Output the (x, y) coordinate of the center of the cell containing the given text.  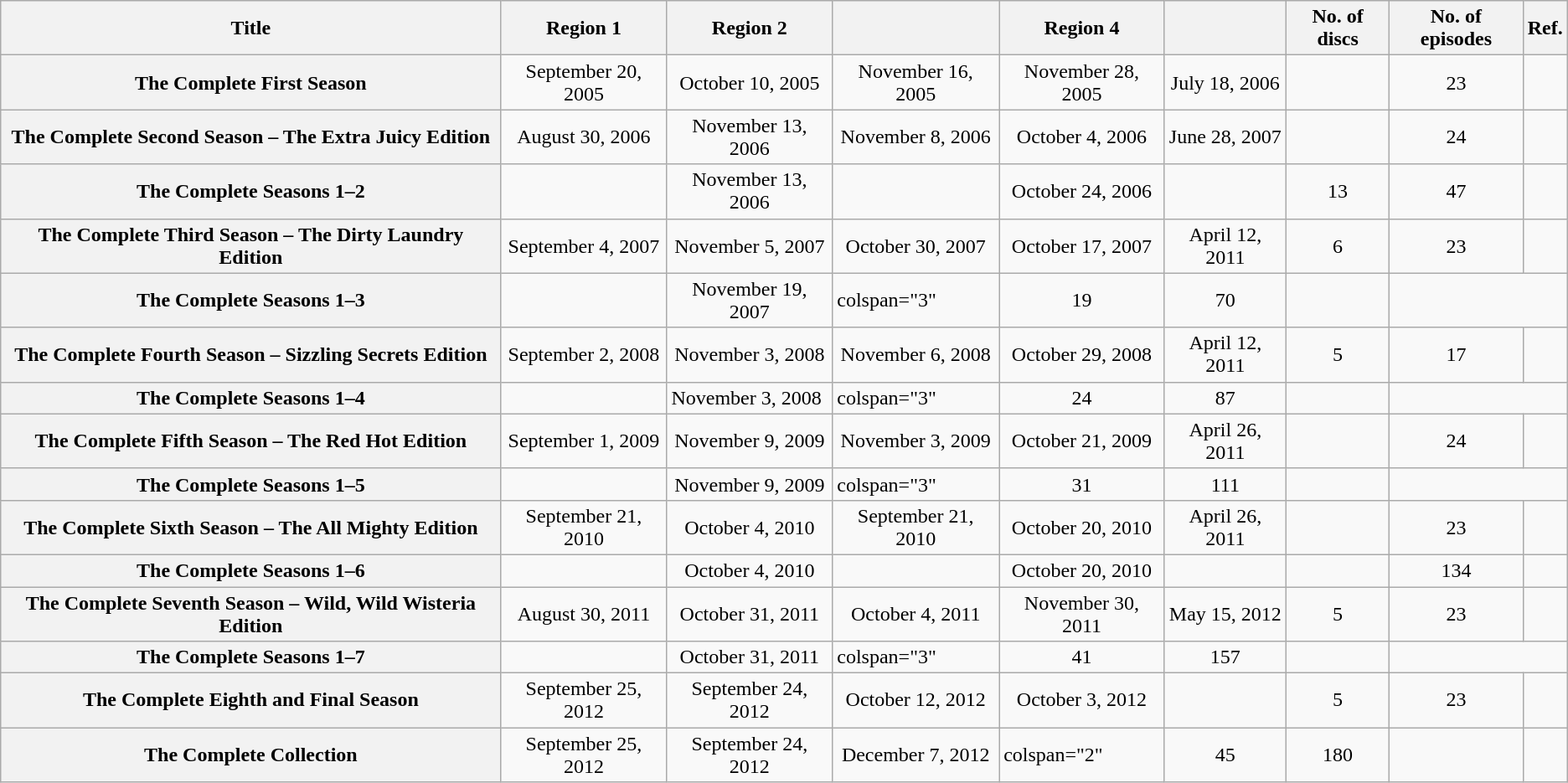
13 (1337, 191)
The Complete Eighth and Final Season (251, 700)
The Complete Seasons 1–6 (251, 570)
October 21, 2009 (1082, 440)
November 19, 2007 (750, 300)
19 (1082, 300)
Region 1 (584, 28)
The Complete Seasons 1–7 (251, 657)
November 16, 2005 (916, 82)
October 4, 2006 (1082, 137)
November 28, 2005 (1082, 82)
134 (1456, 570)
70 (1225, 300)
Title (251, 28)
October 3, 2012 (1082, 700)
No. of discs (1337, 28)
The Complete Seasons 1–5 (251, 484)
November 30, 2011 (1082, 613)
6 (1337, 246)
May 15, 2012 (1225, 613)
November 3, 2009 (916, 440)
September 1, 2009 (584, 440)
October 30, 2007 (916, 246)
180 (1337, 755)
The Complete Seasons 1–4 (251, 398)
October 24, 2006 (1082, 191)
The Complete Fifth Season – The Red Hot Edition (251, 440)
September 20, 2005 (584, 82)
August 30, 2006 (584, 137)
No. of episodes (1456, 28)
41 (1082, 657)
November 6, 2008 (916, 355)
October 17, 2007 (1082, 246)
November 8, 2006 (916, 137)
111 (1225, 484)
47 (1456, 191)
31 (1082, 484)
November 5, 2007 (750, 246)
June 28, 2007 (1225, 137)
157 (1225, 657)
The Complete First Season (251, 82)
45 (1225, 755)
September 2, 2008 (584, 355)
October 10, 2005 (750, 82)
87 (1225, 398)
The Complete Seasons 1–3 (251, 300)
The Complete Seasons 1–2 (251, 191)
17 (1456, 355)
colspan="2" (1082, 755)
Ref. (1545, 28)
December 7, 2012 (916, 755)
The Complete Third Season – The Dirty Laundry Edition (251, 246)
July 18, 2006 (1225, 82)
Region 4 (1082, 28)
The Complete Fourth Season – Sizzling Secrets Edition (251, 355)
August 30, 2011 (584, 613)
Region 2 (750, 28)
The Complete Second Season – The Extra Juicy Edition (251, 137)
The Complete Collection (251, 755)
The Complete Seventh Season – Wild, Wild Wisteria Edition (251, 613)
October 12, 2012 (916, 700)
September 4, 2007 (584, 246)
October 4, 2011 (916, 613)
The Complete Sixth Season – The All Mighty Edition (251, 528)
October 29, 2008 (1082, 355)
